Extract the (x, y) coordinate from the center of the cell holding the provided text.  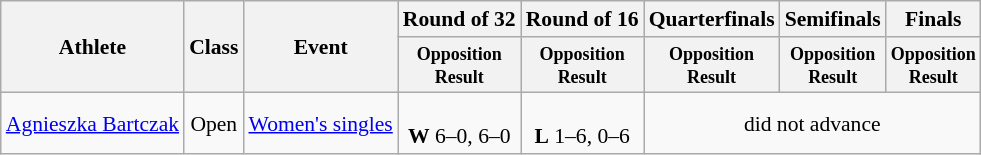
Athlete (92, 47)
Event (320, 47)
Agnieszka Bartczak (92, 124)
Round of 16 (582, 19)
Class (214, 47)
did not advance (812, 124)
Round of 32 (460, 19)
Semifinals (833, 19)
L 1–6, 0–6 (582, 124)
W 6–0, 6–0 (460, 124)
Women's singles (320, 124)
Open (214, 124)
Finals (934, 19)
Quarterfinals (712, 19)
